Provide the (x, y) coordinate of the cell's center where the given text is located.  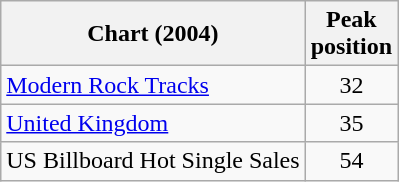
Peakposition (351, 34)
US Billboard Hot Single Sales (153, 161)
Chart (2004) (153, 34)
United Kingdom (153, 123)
54 (351, 161)
32 (351, 85)
35 (351, 123)
Modern Rock Tracks (153, 85)
